Extract the [X, Y] coordinate from the center of the cell holding the provided text.  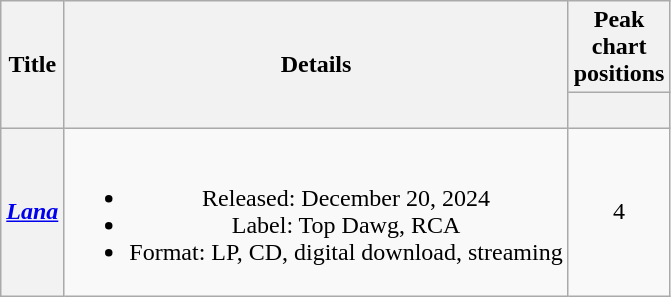
Title [32, 65]
Lana [32, 212]
Details [316, 65]
4 [619, 212]
Released: December 20, 2024Label: Top Dawg, RCAFormat: LP, CD, digital download, streaming [316, 212]
Peak chart positions [619, 47]
